Find where the given text appears and provide that cell's center as [X, Y] coordinate. 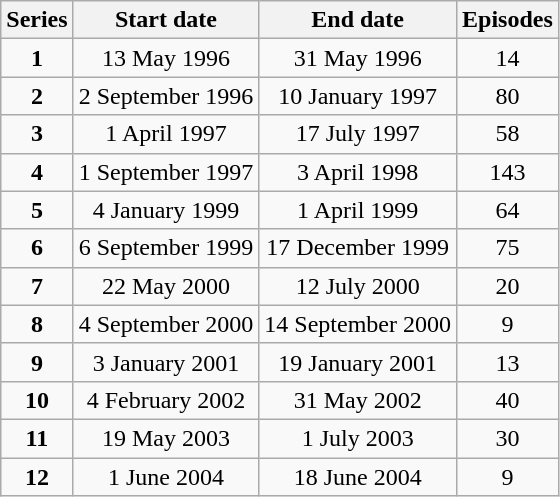
13 [508, 362]
1 September 1997 [166, 172]
58 [508, 134]
6 September 1999 [166, 248]
1 [37, 58]
1 June 2004 [166, 477]
22 May 2000 [166, 286]
3 April 1998 [358, 172]
14 September 2000 [358, 324]
5 [37, 210]
Start date [166, 20]
143 [508, 172]
4 February 2002 [166, 400]
64 [508, 210]
30 [508, 438]
19 May 2003 [166, 438]
Episodes [508, 20]
3 January 2001 [166, 362]
4 [37, 172]
12 [37, 477]
7 [37, 286]
19 January 2001 [358, 362]
11 [37, 438]
20 [508, 286]
End date [358, 20]
2 September 1996 [166, 96]
17 July 1997 [358, 134]
40 [508, 400]
Series [37, 20]
8 [37, 324]
6 [37, 248]
80 [508, 96]
4 January 1999 [166, 210]
4 September 2000 [166, 324]
1 April 1999 [358, 210]
1 April 1997 [166, 134]
10 [37, 400]
13 May 1996 [166, 58]
31 May 1996 [358, 58]
18 June 2004 [358, 477]
1 July 2003 [358, 438]
10 January 1997 [358, 96]
12 July 2000 [358, 286]
75 [508, 248]
3 [37, 134]
14 [508, 58]
2 [37, 96]
31 May 2002 [358, 400]
17 December 1999 [358, 248]
